Locate the cell with the specified text and output its [x, y] center coordinate. 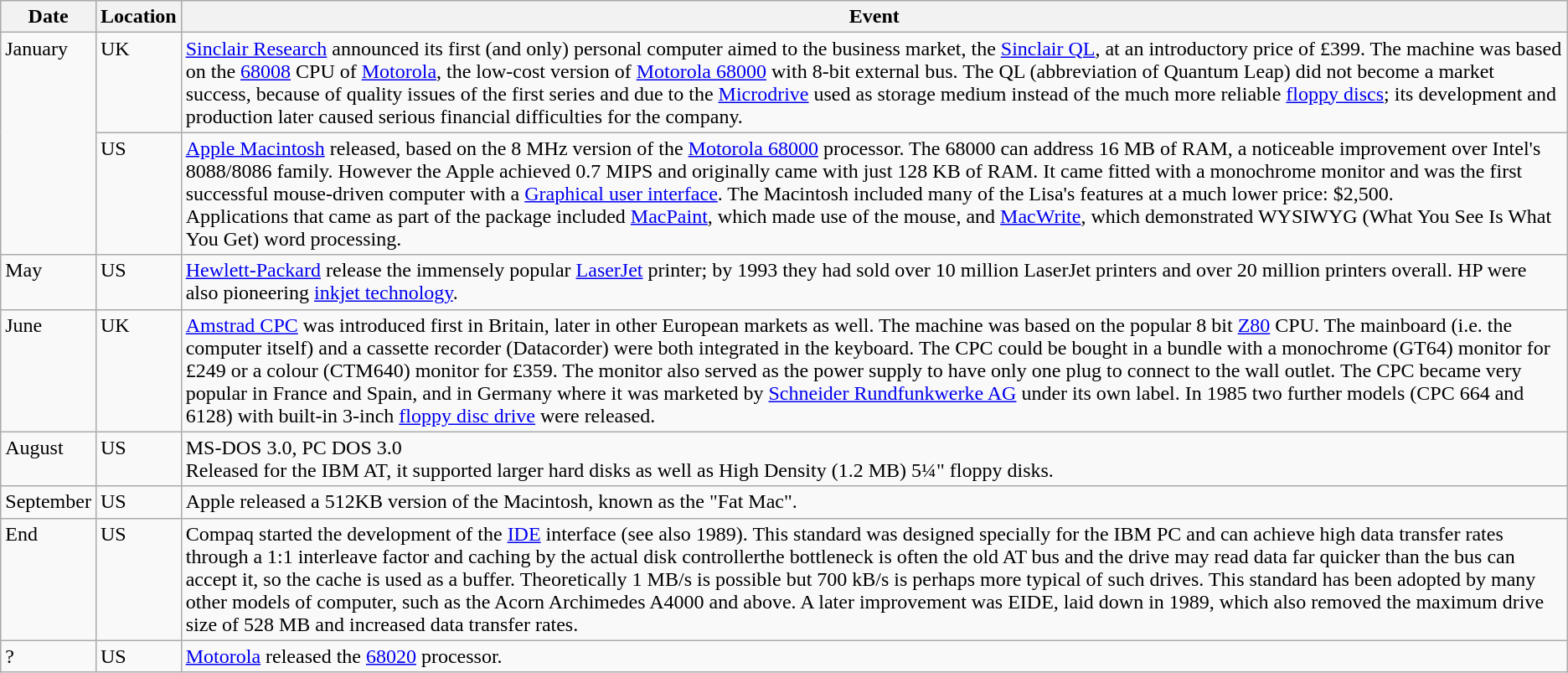
May [49, 282]
June [49, 370]
August [49, 459]
? [49, 656]
MS-DOS 3.0, PC DOS 3.0Released for the IBM AT, it supported larger hard disks as well as High Density (1.2 MB) 5¼" floppy disks. [874, 459]
Event [874, 17]
Motorola released the 68020 processor. [874, 656]
Apple released a 512KB version of the Macintosh, known as the "Fat Mac". [874, 502]
September [49, 502]
Date [49, 17]
January [49, 144]
Location [138, 17]
End [49, 579]
